Search for the cell housing the specified text and yield its (x, y) center coordinate. 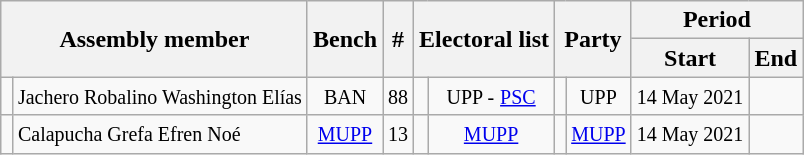
End (776, 58)
Calapucha Grefa Efren Noé (160, 134)
88 (398, 96)
Jachero Robalino Washington Elías (160, 96)
Party (594, 39)
BAN (344, 96)
Electoral list (484, 39)
Assembly member (154, 39)
Period (716, 20)
13 (398, 134)
UPP - PSC (492, 96)
Bench (344, 39)
UPP (599, 96)
# (398, 39)
Start (690, 58)
